Scan for the cell matching the given text and deliver its [x, y] coordinate at center. 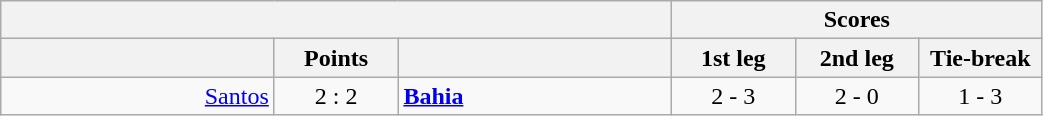
2 - 0 [857, 96]
Tie-break [981, 58]
Points [336, 58]
1 - 3 [981, 96]
Scores [856, 20]
2 - 3 [733, 96]
Santos [138, 96]
1st leg [733, 58]
2 : 2 [336, 96]
2nd leg [857, 58]
Bahia [535, 96]
